Pinpoint the cell where the given text exists, returning its [X, Y] midpoint coordinate. 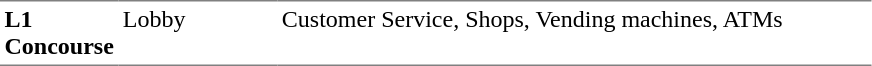
Lobby [198, 33]
Customer Service, Shops, Vending machines, ATMs [574, 33]
L1Concourse [59, 33]
